Output the [X, Y] coordinate of the center of the cell containing the given text.  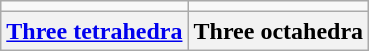
Three octahedra [278, 31]
Three tetrahedra [94, 31]
